Extract the [x, y] coordinate from the center of the cell holding the provided text.  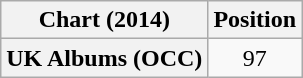
UK Albums (OCC) [104, 58]
97 [255, 58]
Position [255, 20]
Chart (2014) [104, 20]
